From the cell containing the given text, extract its center point as [x, y] coordinate. 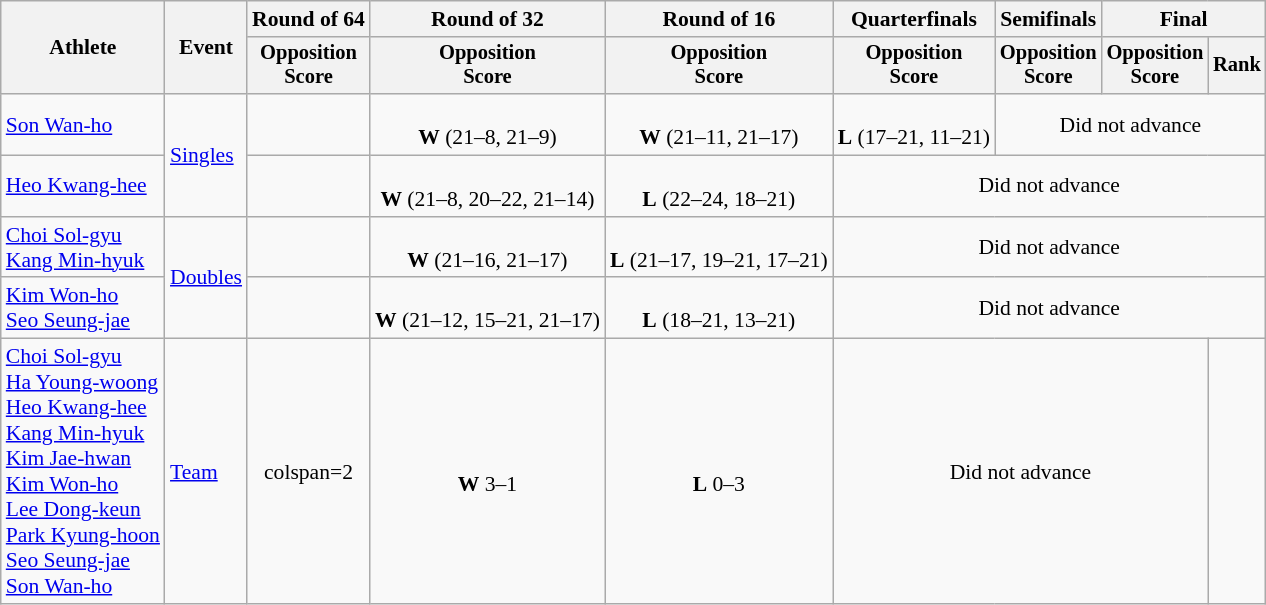
W (21–8, 20–22, 21–14) [488, 186]
Rank [1237, 66]
Event [206, 48]
L (21–17, 19–21, 17–21) [719, 248]
Doubles [206, 278]
Kim Won-ho Seo Seung-jae [83, 308]
L (18–21, 13–21) [719, 308]
Choi Sol-gyu Ha Young-woong Heo Kwang-hee Kang Min-hyuk Kim Jae-hwan Kim Won-ho Lee Dong-keun Park Kyung-hoon Seo Seung-jae Son Wan-ho [83, 472]
W (21–11, 21–17) [719, 124]
Son Wan-ho [83, 124]
Round of 64 [308, 19]
Heo Kwang-hee [83, 186]
Round of 32 [488, 19]
Team [206, 472]
W (21–8, 21–9) [488, 124]
colspan=2 [308, 472]
Athlete [83, 48]
Semifinals [1048, 19]
W 3–1 [488, 472]
Singles [206, 155]
L (22–24, 18–21) [719, 186]
Choi Sol-gyu Kang Min-hyuk [83, 248]
Quarterfinals [914, 19]
Round of 16 [719, 19]
L 0–3 [719, 472]
W (21–12, 15–21, 21–17) [488, 308]
Final [1184, 19]
W (21–16, 21–17) [488, 248]
L (17–21, 11–21) [914, 124]
